Search for the cell housing the specified text and yield its [X, Y] center coordinate. 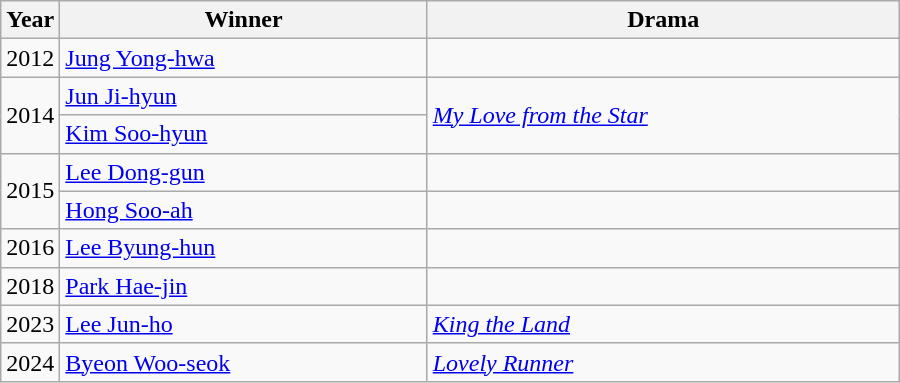
Hong Soo-ah [244, 210]
Jung Yong-hwa [244, 58]
2018 [30, 286]
My Love from the Star [663, 115]
2012 [30, 58]
2014 [30, 115]
2015 [30, 191]
Park Hae-jin [244, 286]
King the Land [663, 324]
Lee Dong-gun [244, 172]
2016 [30, 248]
Lovely Runner [663, 362]
2023 [30, 324]
Jun Ji-hyun [244, 96]
Lee Byung-hun [244, 248]
Kim Soo-hyun [244, 134]
Winner [244, 20]
Drama [663, 20]
2024 [30, 362]
Year [30, 20]
Byeon Woo-seok [244, 362]
Lee Jun-ho [244, 324]
